Scan for the cell matching the given text and deliver its [X, Y] coordinate at center. 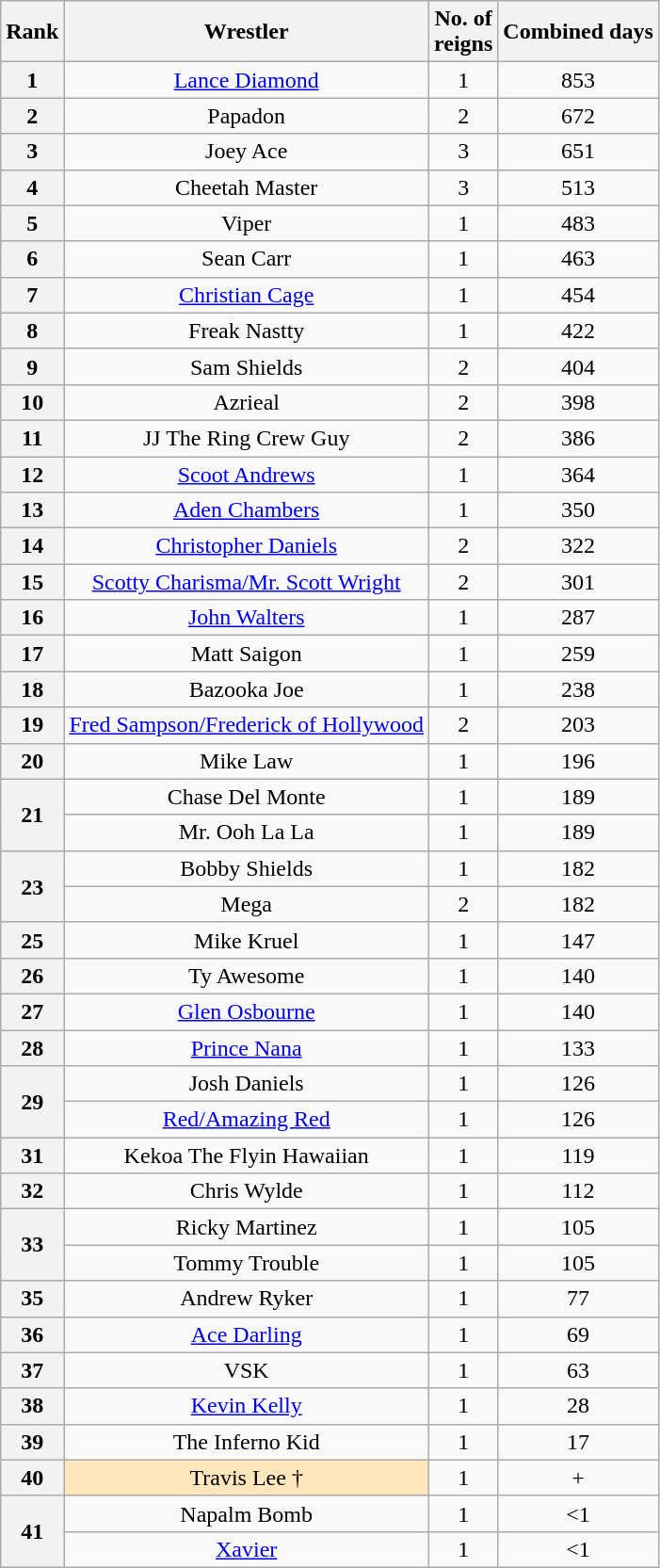
119 [578, 1156]
Prince Nana [247, 1048]
Mike Kruel [247, 940]
35 [32, 1299]
Sam Shields [247, 366]
Azrieal [247, 402]
37 [32, 1370]
Scotty Charisma/Mr. Scott Wright [247, 582]
Ricky Martinez [247, 1227]
259 [578, 654]
41 [32, 1531]
203 [578, 725]
77 [578, 1299]
Napalm Bomb [247, 1513]
Glen Osbourne [247, 1011]
10 [32, 402]
Red/Amazing Red [247, 1120]
133 [578, 1048]
Matt Saigon [247, 654]
18 [32, 689]
26 [32, 976]
147 [578, 940]
404 [578, 366]
+ [578, 1478]
VSK [247, 1370]
No. ofreigns [463, 32]
Christopher Daniels [247, 546]
15 [32, 582]
Ty Awesome [247, 976]
454 [578, 295]
422 [578, 331]
Josh Daniels [247, 1084]
16 [32, 618]
25 [32, 940]
Lance Diamond [247, 80]
Cheetah Master [247, 187]
27 [32, 1011]
14 [32, 546]
63 [578, 1370]
Bobby Shields [247, 868]
Aden Chambers [247, 510]
364 [578, 474]
Chris Wylde [247, 1191]
36 [32, 1334]
Papadon [247, 116]
Mega [247, 904]
651 [578, 152]
23 [32, 886]
13 [32, 510]
Kevin Kelly [247, 1406]
398 [578, 402]
21 [32, 815]
350 [578, 510]
463 [578, 259]
9 [32, 366]
JJ The Ring Crew Guy [247, 438]
Tommy Trouble [247, 1263]
The Inferno Kid [247, 1442]
Combined days [578, 32]
483 [578, 223]
Fred Sampson/Frederick of Hollywood [247, 725]
Christian Cage [247, 295]
31 [32, 1156]
Xavier [247, 1549]
301 [578, 582]
513 [578, 187]
Viper [247, 223]
Kekoa The Flyin Hawaiian [247, 1156]
853 [578, 80]
Scoot Andrews [247, 474]
322 [578, 546]
38 [32, 1406]
Mike Law [247, 761]
112 [578, 1191]
33 [32, 1245]
7 [32, 295]
4 [32, 187]
12 [32, 474]
29 [32, 1102]
Rank [32, 32]
196 [578, 761]
386 [578, 438]
6 [32, 259]
69 [578, 1334]
20 [32, 761]
40 [32, 1478]
Freak Nastty [247, 331]
Joey Ace [247, 152]
John Walters [247, 618]
238 [578, 689]
287 [578, 618]
Chase Del Monte [247, 797]
8 [32, 331]
Wrestler [247, 32]
Sean Carr [247, 259]
Andrew Ryker [247, 1299]
5 [32, 223]
Ace Darling [247, 1334]
Travis Lee † [247, 1478]
672 [578, 116]
11 [32, 438]
32 [32, 1191]
Mr. Ooh La La [247, 832]
39 [32, 1442]
19 [32, 725]
Bazooka Joe [247, 689]
